Determine the (x, y) coordinate at the center of the cell enclosing the given text.  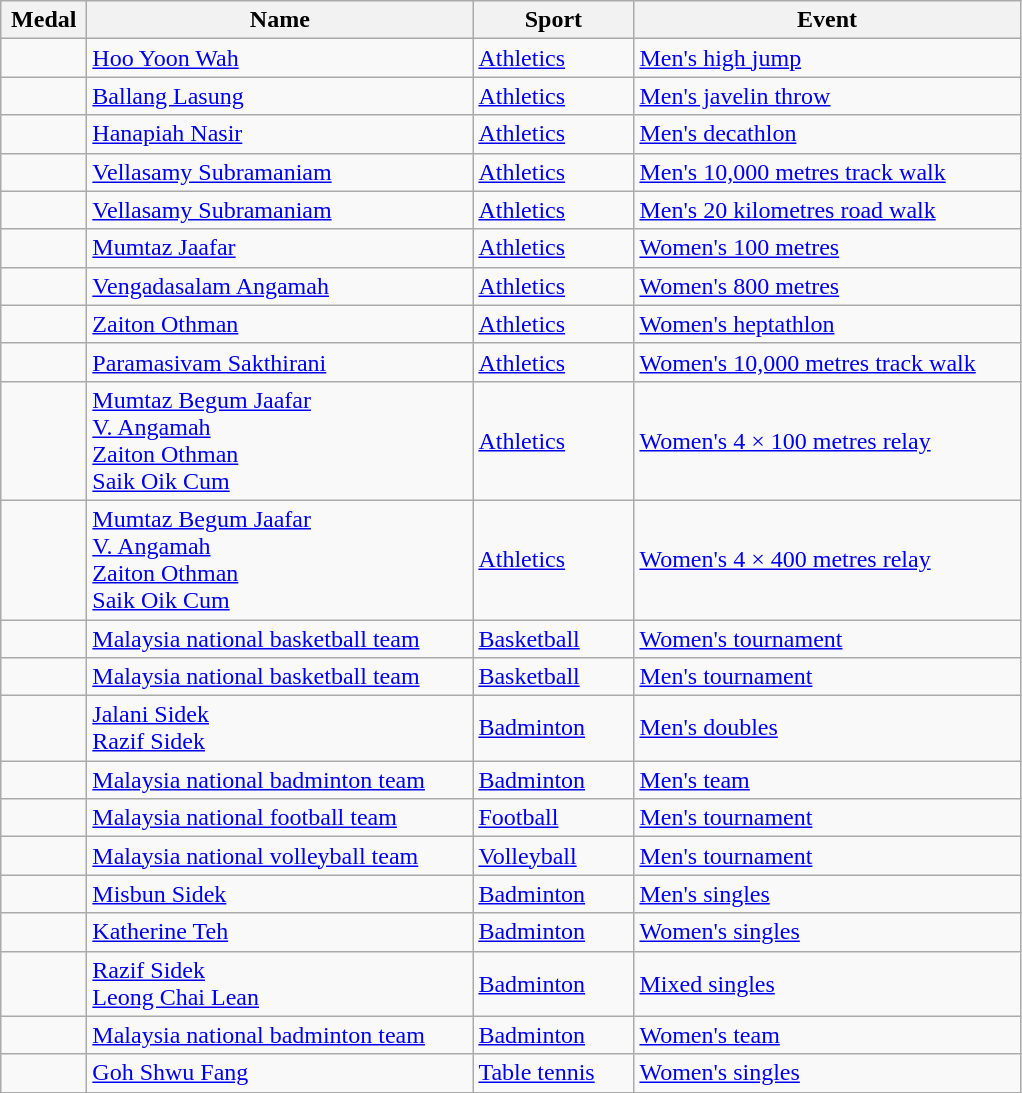
Medal (44, 20)
Event (827, 20)
Hoo Yoon Wah (280, 58)
Men's 10,000 metres track walk (827, 172)
Name (280, 20)
Women's 4 × 100 metres relay (827, 440)
Goh Shwu Fang (280, 1073)
Men's 20 kilometres road walk (827, 210)
Katherine Teh (280, 932)
Zaiton Othman (280, 324)
Misbun Sidek (280, 894)
Ballang Lasung (280, 96)
Men's doubles (827, 728)
Men's high jump (827, 58)
Men's javelin throw (827, 96)
Malaysia national volleyball team (280, 856)
Mumtaz Jaafar (280, 248)
Women's 100 metres (827, 248)
Sport (554, 20)
Women's heptathlon (827, 324)
Malaysia national football team (280, 818)
Paramasivam Sakthirani (280, 362)
Women's 800 metres (827, 286)
Women's 4 × 400 metres relay (827, 560)
Volleyball (554, 856)
Jalani SidekRazif Sidek (280, 728)
Football (554, 818)
Women's team (827, 1035)
Vengadasalam Angamah (280, 286)
Women's 10,000 metres track walk (827, 362)
Razif SidekLeong Chai Lean (280, 984)
Men's team (827, 780)
Women's tournament (827, 639)
Men's decathlon (827, 134)
Men's singles (827, 894)
Table tennis (554, 1073)
Hanapiah Nasir (280, 134)
Mixed singles (827, 984)
